Pinpoint the cell where the given text exists, returning its [X, Y] midpoint coordinate. 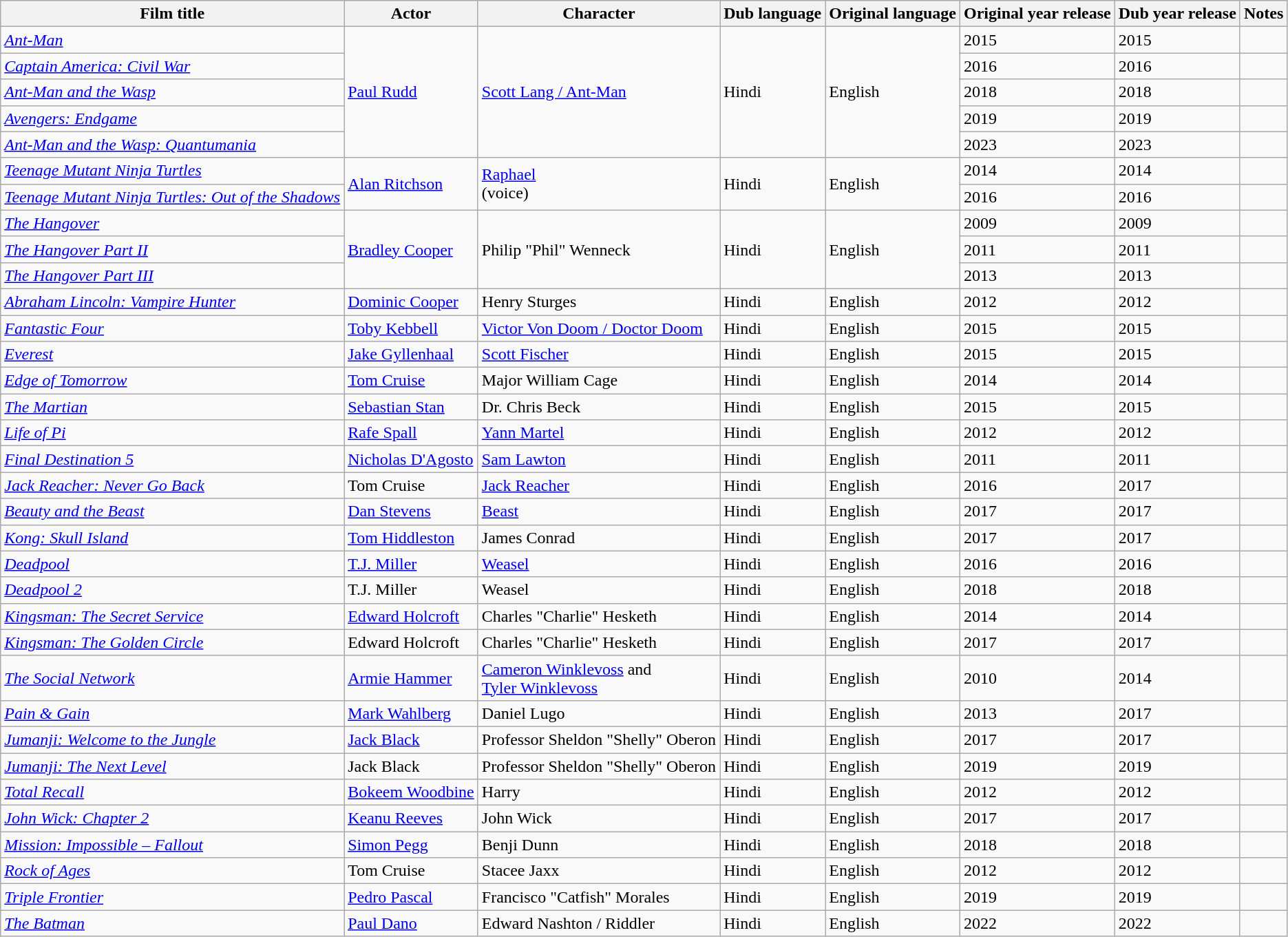
Ant-Man [172, 40]
Scott Fischer [599, 355]
Paul Rudd [412, 92]
Henry Sturges [599, 302]
Final Destination 5 [172, 459]
Kingsman: The Golden Circle [172, 642]
The Martian [172, 407]
Deadpool 2 [172, 590]
James Conrad [599, 538]
Pedro Pascal [412, 897]
Abraham Lincoln: Vampire Hunter [172, 302]
Sebastian Stan [412, 407]
Keanu Reeves [412, 819]
Armie Hammer [412, 677]
Victor Von Doom / Doctor Doom [599, 328]
Kong: Skull Island [172, 538]
Jake Gyllenhaal [412, 355]
Everest [172, 355]
Dub language [772, 14]
The Hangover Part III [172, 275]
Film title [172, 14]
Fantastic Four [172, 328]
The Batman [172, 923]
Original year release [1037, 14]
Rock of Ages [172, 871]
Paul Dano [412, 923]
Mark Wahlberg [412, 713]
John Wick [599, 819]
John Wick: Chapter 2 [172, 819]
Kingsman: The Secret Service [172, 616]
Deadpool [172, 564]
Jumanji: Welcome to the Jungle [172, 739]
Scott Lang / Ant-Man [599, 92]
Dr. Chris Beck [599, 407]
Teenage Mutant Ninja Turtles [172, 171]
Triple Frontier [172, 897]
Avengers: Endgame [172, 118]
Ant-Man and the Wasp [172, 92]
Yann Martel [599, 433]
2010 [1037, 677]
Original language [893, 14]
Toby Kebbell [412, 328]
The Social Network [172, 677]
Teenage Mutant Ninja Turtles: Out of the Shadows [172, 197]
Dominic Cooper [412, 302]
Sam Lawton [599, 459]
The Hangover [172, 223]
Tom Hiddleston [412, 538]
Philip "Phil" Wenneck [599, 249]
Ant-Man and the Wasp: Quantumania [172, 145]
The Hangover Part II [172, 249]
Jack Reacher: Never Go Back [172, 485]
Dan Stevens [412, 512]
Mission: Impossible – Fallout [172, 845]
Harry [599, 792]
Stacee Jaxx [599, 871]
Captain America: Civil War [172, 66]
Benji Dunn [599, 845]
Notes [1263, 14]
Actor [412, 14]
Bokeem Woodbine [412, 792]
Total Recall [172, 792]
Alan Ritchson [412, 184]
Daniel Lugo [599, 713]
Raphael(voice) [599, 184]
Bradley Cooper [412, 249]
Beast [599, 512]
Major William Cage [599, 381]
Nicholas D'Agosto [412, 459]
Character [599, 14]
Rafe Spall [412, 433]
Life of Pi [172, 433]
Beauty and the Beast [172, 512]
Dub year release [1177, 14]
Edge of Tomorrow [172, 381]
Francisco "Catfish" Morales [599, 897]
Edward Nashton / Riddler [599, 923]
Simon Pegg [412, 845]
Pain & Gain [172, 713]
Jack Reacher [599, 485]
Cameron Winklevoss and Tyler Winklevoss [599, 677]
Jumanji: The Next Level [172, 766]
